Determine the (x, y) coordinate at the center of the cell enclosing the given text.  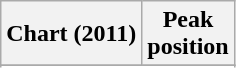
Peakposition (188, 34)
Chart (2011) (72, 34)
